Scan for the cell matching the given text and deliver its [x, y] coordinate at center. 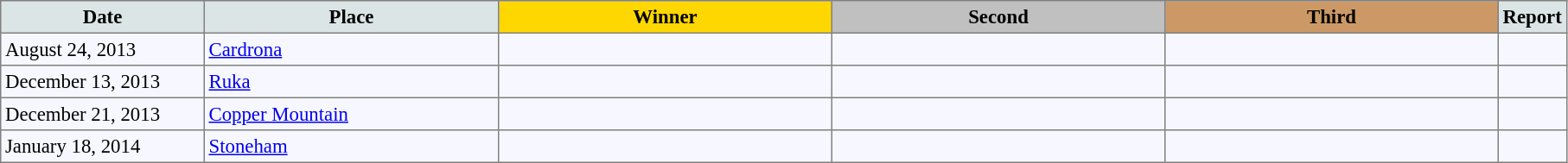
Copper Mountain [351, 114]
Stoneham [351, 147]
December 13, 2013 [103, 82]
Second [998, 17]
Place [351, 17]
Date [103, 17]
August 24, 2013 [103, 49]
Winner [666, 17]
December 21, 2013 [103, 114]
Ruka [351, 82]
Third [1332, 17]
January 18, 2014 [103, 147]
Cardrona [351, 49]
Report [1532, 17]
